Detect which cell encompasses the target text, then output its [x, y] center coordinate. 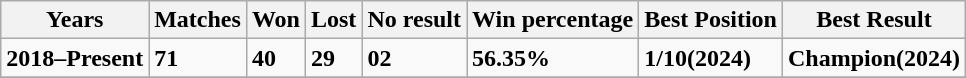
Lost [333, 20]
56.35% [553, 58]
Champion(2024) [874, 58]
Best Result [874, 20]
No result [414, 20]
Best Position [711, 20]
2018–Present [75, 58]
Matches [198, 20]
Win percentage [553, 20]
40 [276, 58]
02 [414, 58]
Won [276, 20]
29 [333, 58]
1/10(2024) [711, 58]
71 [198, 58]
Years [75, 20]
